Locate the cell with the specified text and output its [X, Y] center coordinate. 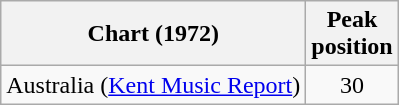
Peakposition [352, 34]
30 [352, 85]
Australia (Kent Music Report) [154, 85]
Chart (1972) [154, 34]
